From the cell containing the given text, extract its center point as (x, y) coordinate. 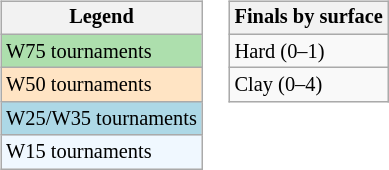
W15 tournaments (102, 152)
Hard (0–1) (309, 51)
W50 tournaments (102, 85)
Legend (102, 18)
W25/W35 tournaments (102, 119)
W75 tournaments (102, 51)
Finals by surface (309, 18)
Clay (0–4) (309, 85)
